Find where the given text appears and provide that cell's center as [x, y] coordinate. 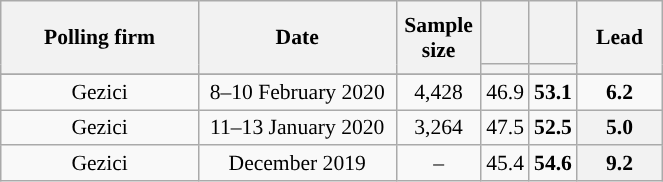
December 2019 [297, 164]
4,428 [438, 92]
45.4 [505, 164]
11–13 January 2020 [297, 128]
6.2 [620, 92]
Sample size [438, 38]
3,264 [438, 128]
47.5 [505, 128]
8–10 February 2020 [297, 92]
– [438, 164]
Lead [620, 38]
9.2 [620, 164]
52.5 [553, 128]
46.9 [505, 92]
5.0 [620, 128]
Polling firm [100, 38]
53.1 [553, 92]
54.6 [553, 164]
Date [297, 38]
